Return [x, y] of the center of cell containing provided text 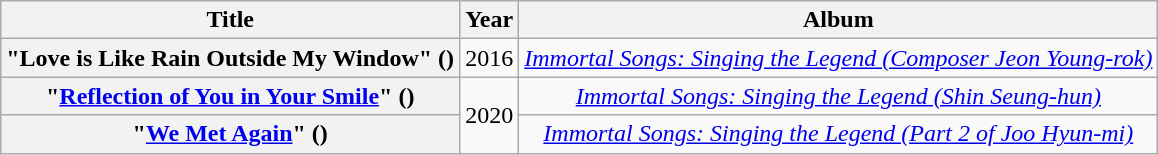
"Love is Like Rain Outside My Window" () [230, 58]
Year [490, 20]
"We Met Again" () [230, 134]
2020 [490, 115]
Album [838, 20]
Immortal Songs: Singing the Legend (Part 2 of Joo Hyun-mi) [838, 134]
Title [230, 20]
"Reflection of You in Your Smile" () [230, 96]
Immortal Songs: Singing the Legend (Shin Seung-hun) [838, 96]
Immortal Songs: Singing the Legend (Composer Jeon Young-rok) [838, 58]
2016 [490, 58]
